Return (x, y) of the center of cell containing provided text 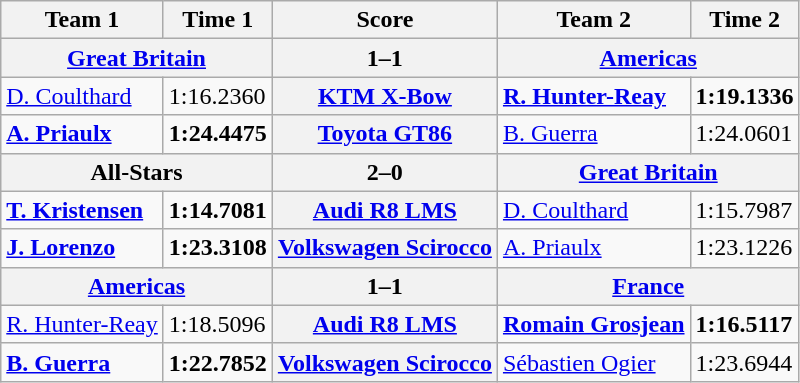
1:16.5117 (744, 324)
J. Lorenzo (82, 248)
Score (384, 20)
Time 1 (218, 20)
2–0 (384, 172)
Romain Grosjean (594, 324)
1:23.3108 (218, 248)
1:23.6944 (744, 362)
All-Stars (137, 172)
1:22.7852 (218, 362)
1:24.0601 (744, 134)
1:18.5096 (218, 324)
1:19.1336 (744, 96)
Team 2 (594, 20)
Team 1 (82, 20)
1:14.7081 (218, 210)
KTM X-Bow (384, 96)
France (648, 286)
1:23.1226 (744, 248)
1:15.7987 (744, 210)
1:16.2360 (218, 96)
Sébastien Ogier (594, 362)
T. Kristensen (82, 210)
Time 2 (744, 20)
1:24.4475 (218, 134)
Toyota GT86 (384, 134)
